For the text-containing cell, return its midpoint in [X, Y] coordinate format. 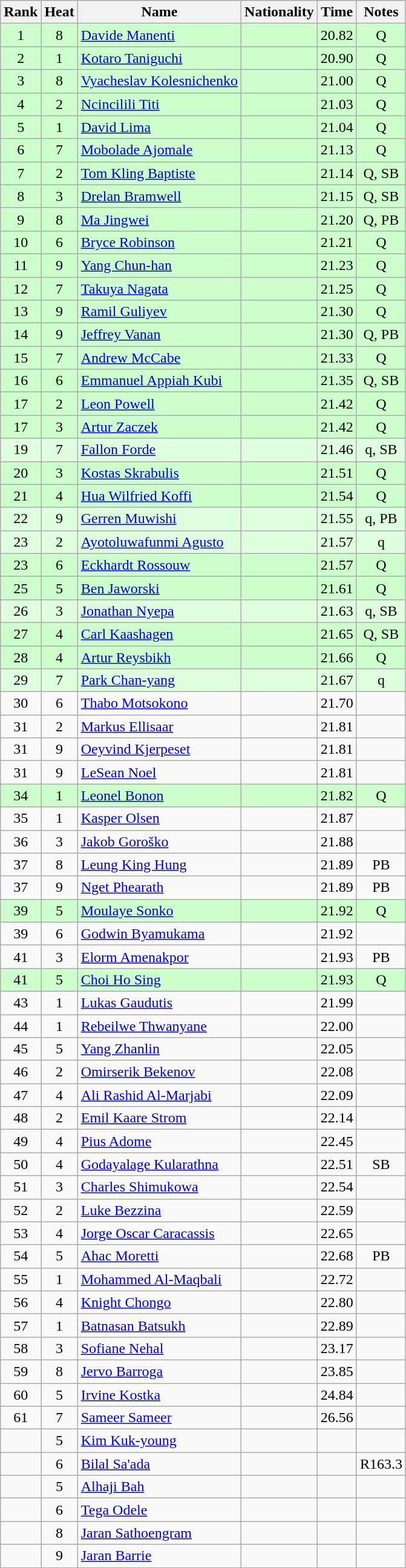
13 [21, 312]
46 [21, 1072]
21 [21, 496]
21.00 [336, 81]
Drelan Bramwell [159, 196]
60 [21, 1394]
22.51 [336, 1164]
22.89 [336, 1325]
Markus Ellisaar [159, 726]
21.15 [336, 196]
Kotaro Taniguchi [159, 58]
Leonel Bonon [159, 796]
59 [21, 1371]
Ramil Guliyev [159, 312]
Vyacheslav Kolesnichenko [159, 81]
36 [21, 842]
22.08 [336, 1072]
22 [21, 519]
Batnasan Batsukh [159, 1325]
20.82 [336, 35]
Jervo Barroga [159, 1371]
22.68 [336, 1256]
Ben Jaworski [159, 588]
Jorge Oscar Caracassis [159, 1233]
19 [21, 450]
51 [21, 1187]
Bryce Robinson [159, 242]
12 [21, 289]
57 [21, 1325]
21.82 [336, 796]
11 [21, 265]
16 [21, 381]
Kostas Skrabulis [159, 473]
21.46 [336, 450]
21.54 [336, 496]
Jaran Sathoengram [159, 1533]
Kim Kuk-young [159, 1441]
25 [21, 588]
26.56 [336, 1418]
15 [21, 358]
Rank [21, 12]
Fallon Forde [159, 450]
24.84 [336, 1394]
Irvine Kostka [159, 1394]
21.03 [336, 104]
Tom Kling Baptiste [159, 173]
21.88 [336, 842]
21.23 [336, 265]
43 [21, 1003]
Elorm Amenakpor [159, 957]
20 [21, 473]
Godayalage Kularathna [159, 1164]
52 [21, 1210]
Nget Phearath [159, 888]
47 [21, 1095]
SB [381, 1164]
27 [21, 634]
Moulaye Sonko [159, 911]
22.09 [336, 1095]
Bilal Sa'ada [159, 1464]
21.33 [336, 358]
Knight Chongo [159, 1302]
Ayotoluwafunmi Agusto [159, 542]
Luke Bezzina [159, 1210]
Godwin Byamukama [159, 934]
Leon Powell [159, 404]
50 [21, 1164]
22.00 [336, 1026]
21.13 [336, 150]
10 [21, 242]
Heat [59, 12]
22.80 [336, 1302]
55 [21, 1279]
21.67 [336, 680]
Mohammed Al-Maqbali [159, 1279]
21.66 [336, 657]
Notes [381, 12]
21.51 [336, 473]
Thabo Motsokono [159, 703]
Sofiane Nehal [159, 1348]
22.54 [336, 1187]
21.63 [336, 611]
14 [21, 335]
22.59 [336, 1210]
Artur Reysbikh [159, 657]
21.99 [336, 1003]
44 [21, 1026]
Andrew McCabe [159, 358]
20.90 [336, 58]
58 [21, 1348]
Charles Shimukowa [159, 1187]
Emmanuel Appiah Kubi [159, 381]
21.87 [336, 819]
Jonathan Nyepa [159, 611]
Davide Manenti [159, 35]
21.65 [336, 634]
Ncincilili Titi [159, 104]
21.70 [336, 703]
Jakob Goroško [159, 842]
Mobolade Ajomale [159, 150]
David Lima [159, 127]
28 [21, 657]
26 [21, 611]
Leung King Hung [159, 865]
21.04 [336, 127]
Nationality [280, 12]
Jaran Barrie [159, 1556]
22.45 [336, 1141]
22.14 [336, 1118]
Hua Wilfried Koffi [159, 496]
54 [21, 1256]
49 [21, 1141]
LeSean Noel [159, 772]
Artur Zaczek [159, 427]
35 [21, 819]
q, PB [381, 519]
22.72 [336, 1279]
Oeyvind Kjerpeset [159, 749]
Sameer Sameer [159, 1418]
Gerren Muwishi [159, 519]
21.35 [336, 381]
30 [21, 703]
Takuya Nagata [159, 289]
Choi Ho Sing [159, 980]
Alhaji Bah [159, 1487]
Omirserik Bekenov [159, 1072]
Tega Odele [159, 1510]
29 [21, 680]
Eckhardt Rossouw [159, 565]
Yang Chun-han [159, 265]
56 [21, 1302]
23.85 [336, 1371]
23.17 [336, 1348]
Carl Kaashagen [159, 634]
22.05 [336, 1049]
Yang Zhanlin [159, 1049]
Kasper Olsen [159, 819]
R163.3 [381, 1464]
Lukas Gaudutis [159, 1003]
Ahac Moretti [159, 1256]
21.55 [336, 519]
21.14 [336, 173]
53 [21, 1233]
21.25 [336, 289]
45 [21, 1049]
21.61 [336, 588]
Emil Kaare Strom [159, 1118]
Jeffrey Vanan [159, 335]
Name [159, 12]
Ma Jingwei [159, 219]
21.20 [336, 219]
Time [336, 12]
48 [21, 1118]
34 [21, 796]
Rebeilwe Thwanyane [159, 1026]
Park Chan-yang [159, 680]
21.21 [336, 242]
Pius Adome [159, 1141]
Ali Rashid Al-Marjabi [159, 1095]
61 [21, 1418]
22.65 [336, 1233]
